Return the (X, Y) coordinate for the center point of the cell that contains the specified text.  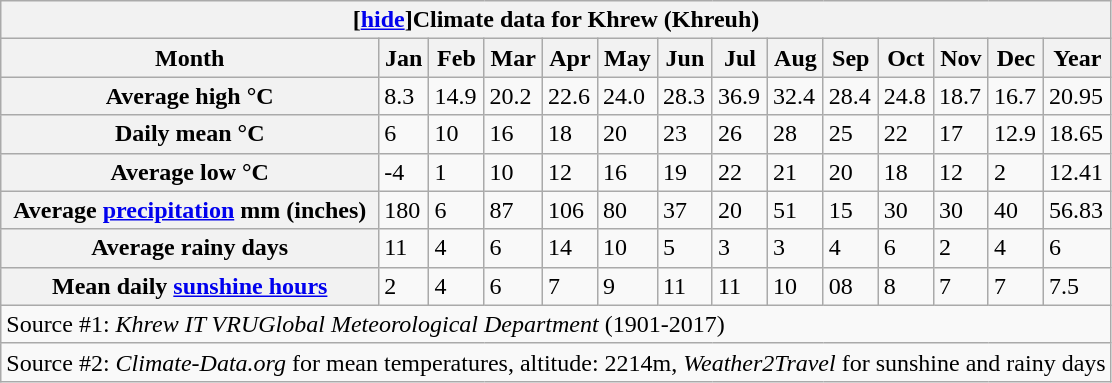
17 (960, 134)
87 (513, 210)
18.65 (1077, 134)
15 (850, 210)
1 (456, 172)
51 (796, 210)
-4 (404, 172)
Year (1077, 58)
08 (850, 286)
80 (627, 210)
24.0 (627, 96)
56.83 (1077, 210)
Feb (456, 58)
106 (570, 210)
Jan (404, 58)
24.8 (906, 96)
28.3 (684, 96)
Source #2: Climate-Data.org for mean temperatures, altitude: 2214m, Weather2Travel for sunshine and rainy days (556, 362)
37 (684, 210)
Mar (513, 58)
Month (190, 58)
Aug (796, 58)
9 (627, 286)
28 (796, 134)
Jul (740, 58)
Apr (570, 58)
26 (740, 134)
25 (850, 134)
19 (684, 172)
12.9 (1016, 134)
20.2 (513, 96)
Dec (1016, 58)
7.5 (1077, 286)
23 (684, 134)
Source #1: Khrew IT VRUGlobal Meteorological Department (1901-2017) (556, 324)
Average rainy days (190, 248)
Oct (906, 58)
32.4 (796, 96)
180 (404, 210)
8.3 (404, 96)
14.9 (456, 96)
5 (684, 248)
8 (906, 286)
Daily mean °C (190, 134)
Jun (684, 58)
14 (570, 248)
[hide]Climate data for Khrew (Khreuh) (556, 20)
28.4 (850, 96)
16.7 (1016, 96)
Average low °C (190, 172)
12.41 (1077, 172)
May (627, 58)
22.6 (570, 96)
20.95 (1077, 96)
21 (796, 172)
Sep (850, 58)
18.7 (960, 96)
36.9 (740, 96)
Average precipitation mm (inches) (190, 210)
Average high °C (190, 96)
Mean daily sunshine hours (190, 286)
Nov (960, 58)
40 (1016, 210)
